Pinpoint the cell where the given text exists, returning its (x, y) midpoint coordinate. 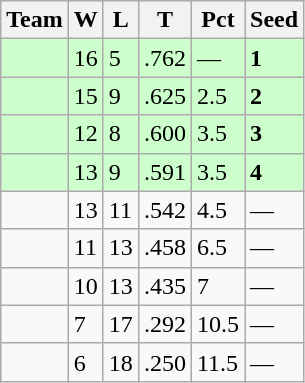
2 (274, 96)
.458 (164, 248)
4 (274, 172)
17 (120, 324)
11.5 (218, 362)
Seed (274, 20)
8 (120, 134)
6.5 (218, 248)
W (86, 20)
10 (86, 286)
16 (86, 58)
Pct (218, 20)
5 (120, 58)
.250 (164, 362)
18 (120, 362)
10.5 (218, 324)
T (164, 20)
6 (86, 362)
.435 (164, 286)
3 (274, 134)
.762 (164, 58)
L (120, 20)
.542 (164, 210)
Team (35, 20)
.591 (164, 172)
.600 (164, 134)
2.5 (218, 96)
12 (86, 134)
.625 (164, 96)
15 (86, 96)
.292 (164, 324)
1 (274, 58)
4.5 (218, 210)
